Extract the [x, y] coordinate from the center of the cell holding the provided text.  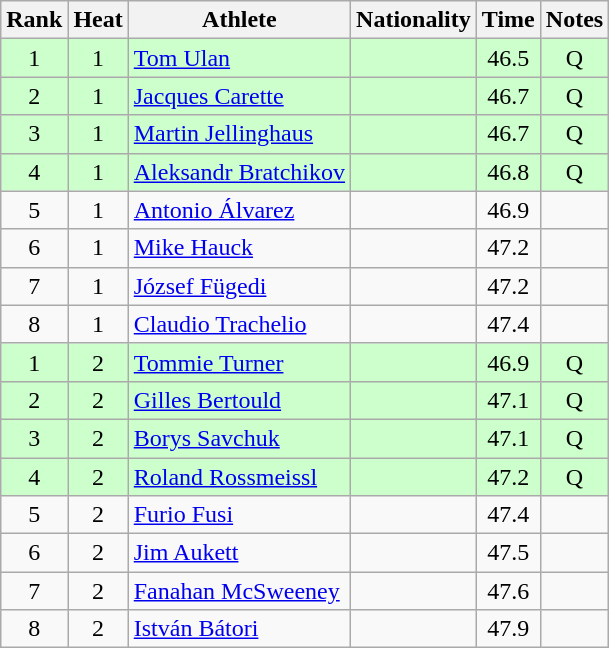
Notes [574, 20]
47.5 [508, 553]
Jim Aukett [239, 553]
Rank [34, 20]
Furio Fusi [239, 515]
Heat [98, 20]
Claudio Trachelio [239, 324]
Antonio Álvarez [239, 210]
Tommie Turner [239, 362]
Jacques Carette [239, 96]
46.5 [508, 58]
Gilles Bertould [239, 400]
46.8 [508, 172]
Martin Jellinghaus [239, 134]
Fanahan McSweeney [239, 591]
47.9 [508, 629]
Athlete [239, 20]
47.6 [508, 591]
József Fügedi [239, 286]
Nationality [414, 20]
Roland Rossmeissl [239, 477]
Tom Ulan [239, 58]
Aleksandr Bratchikov [239, 172]
Borys Savchuk [239, 438]
István Bátori [239, 629]
Time [508, 20]
Mike Hauck [239, 248]
